Find where the given text appears and provide that cell's center as [X, Y] coordinate. 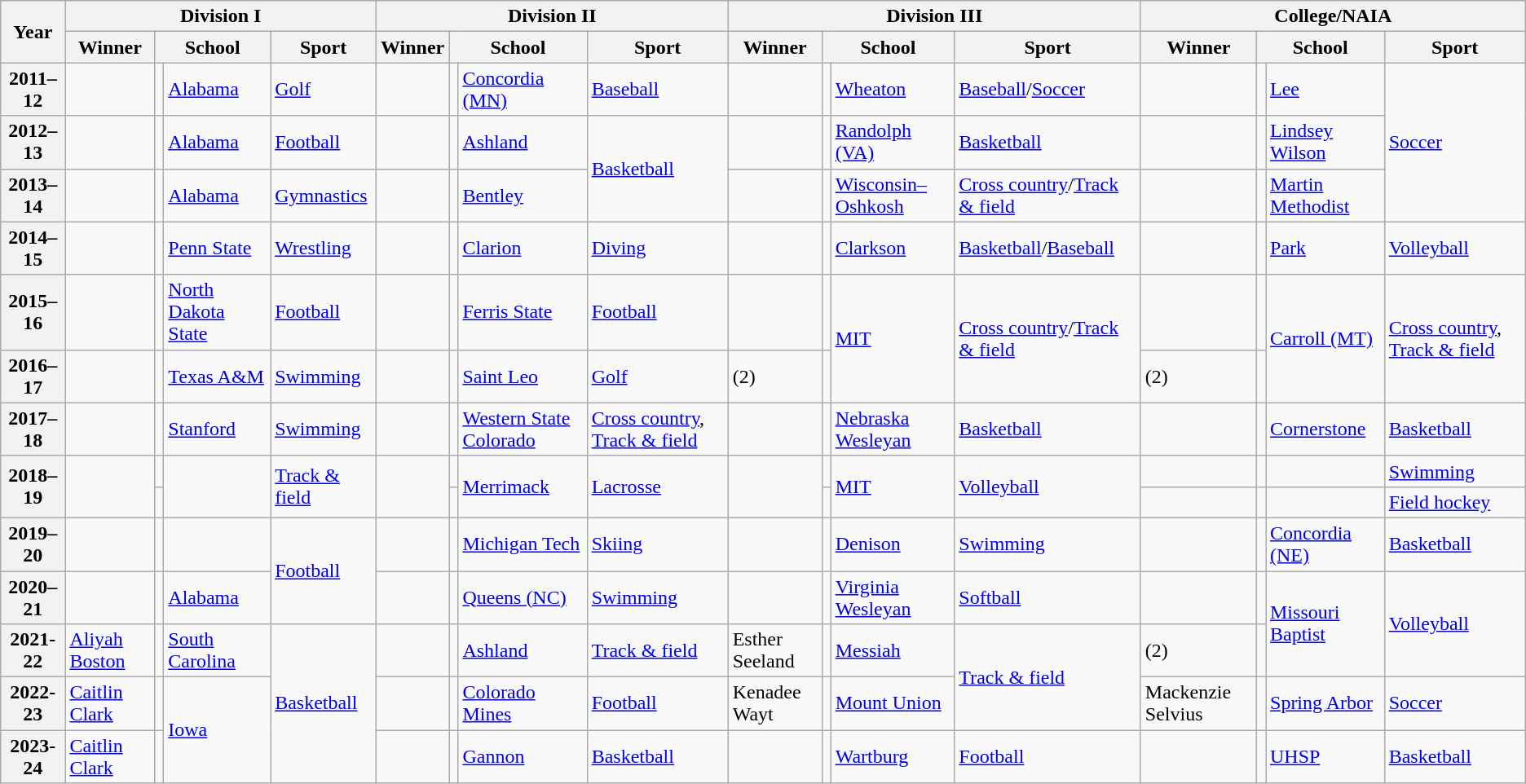
Baseball/Soccer [1048, 90]
Wrestling [324, 248]
Division I [221, 16]
Lacrosse [657, 487]
Gannon [523, 756]
Skiing [657, 544]
Division III [934, 16]
2018–19 [33, 487]
2017–18 [33, 429]
South Carolina [217, 650]
Mount Union [893, 704]
Spring Arbor [1325, 704]
Randolph (VA) [893, 142]
Field hockey [1454, 502]
2014–15 [33, 248]
Stanford [217, 429]
2019–20 [33, 544]
Martin Methodist [1325, 196]
2021-22 [33, 650]
2023-24 [33, 756]
Kenadee Wayt [774, 704]
Bentley [523, 196]
Gymnastics [324, 196]
2011–12 [33, 90]
Wartburg [893, 756]
Saint Leo [523, 377]
2016–17 [33, 377]
Clarkson [893, 248]
Mackenzie Selvius [1198, 704]
Lee [1325, 90]
Lindsey Wilson [1325, 142]
Missouri Baptist [1325, 623]
2013–14 [33, 196]
2020–21 [33, 597]
2022-23 [33, 704]
Denison [893, 544]
Penn State [217, 248]
Baseball [657, 90]
UHSP [1325, 756]
Basketball/Baseball [1048, 248]
Cornerstone [1325, 429]
Diving [657, 248]
Softball [1048, 597]
Wheaton [893, 90]
Carroll (MT) [1325, 339]
Wisconsin–Oshkosh [893, 196]
College/NAIA [1333, 16]
Western State Colorado [523, 429]
Division II [553, 16]
Park [1325, 248]
Nebraska Wesleyan [893, 429]
Year [33, 32]
Queens (NC) [523, 597]
Esther Seeland [774, 650]
North Dakota State [217, 312]
Merrimack [523, 487]
Aliyah Boston [110, 650]
Concordia (MN) [523, 90]
2015–16 [33, 312]
Virginia Wesleyan [893, 597]
Michigan Tech [523, 544]
Ferris State [523, 312]
Concordia (NE) [1325, 544]
Clarion [523, 248]
Messiah [893, 650]
Iowa [217, 730]
2012–13 [33, 142]
Texas A&M [217, 377]
Colorado Mines [523, 704]
